Return the [X, Y] coordinate for the center point of the cell that contains the specified text.  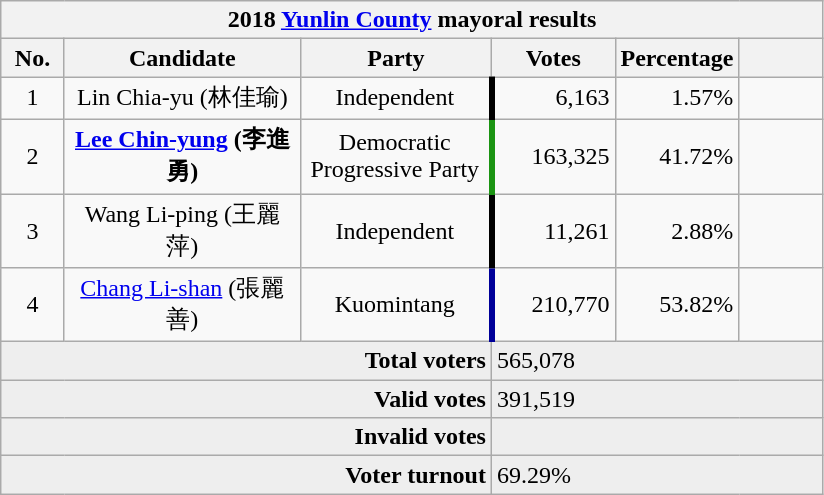
391,519 [657, 399]
2 [33, 156]
Total voters [246, 361]
Lee Chin-yung (李進勇) [182, 156]
Party [396, 58]
53.82% [677, 305]
1 [33, 98]
163,325 [553, 156]
1.57% [677, 98]
565,078 [657, 361]
Voter turnout [246, 475]
3 [33, 231]
210,770 [553, 305]
2018 Yunlin County mayoral results [412, 20]
Percentage [677, 58]
No. [33, 58]
69.29% [657, 475]
Kuomintang [396, 305]
Democratic Progressive Party [396, 156]
Chang Li-shan (張麗善) [182, 305]
Valid votes [246, 399]
41.72% [677, 156]
Lin Chia-yu (林佳瑜) [182, 98]
Votes [553, 58]
2.88% [677, 231]
Candidate [182, 58]
6,163 [553, 98]
11,261 [553, 231]
4 [33, 305]
Invalid votes [246, 437]
Wang Li-ping (王麗萍) [182, 231]
